Locate the cell with the specified text and output its [X, Y] center coordinate. 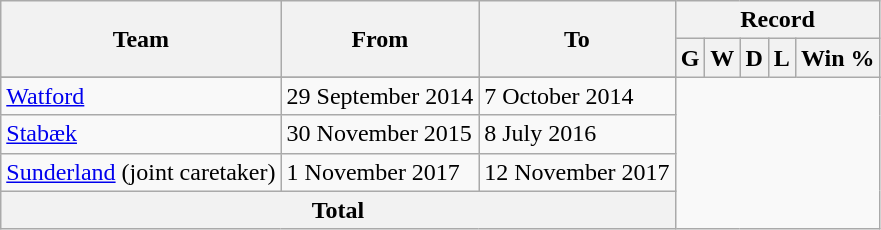
Stabæk [141, 134]
7 October 2014 [577, 96]
12 November 2017 [577, 172]
W [722, 58]
Watford [141, 96]
Record [778, 20]
Sunderland (joint caretaker) [141, 172]
Team [141, 39]
1 November 2017 [380, 172]
G [690, 58]
From [380, 39]
29 September 2014 [380, 96]
L [782, 58]
Total [338, 210]
30 November 2015 [380, 134]
To [577, 39]
8 July 2016 [577, 134]
Win % [838, 58]
D [754, 58]
